Identify which cell holds the provided text, then report its (X, Y) central coordinate. 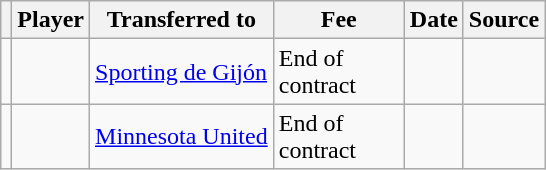
Transferred to (182, 20)
Source (504, 20)
Sporting de Gijón (182, 72)
Minnesota United (182, 136)
Date (434, 20)
Player (51, 20)
Fee (338, 20)
